Determine the (x, y) coordinate at the center of the cell enclosing the given text.  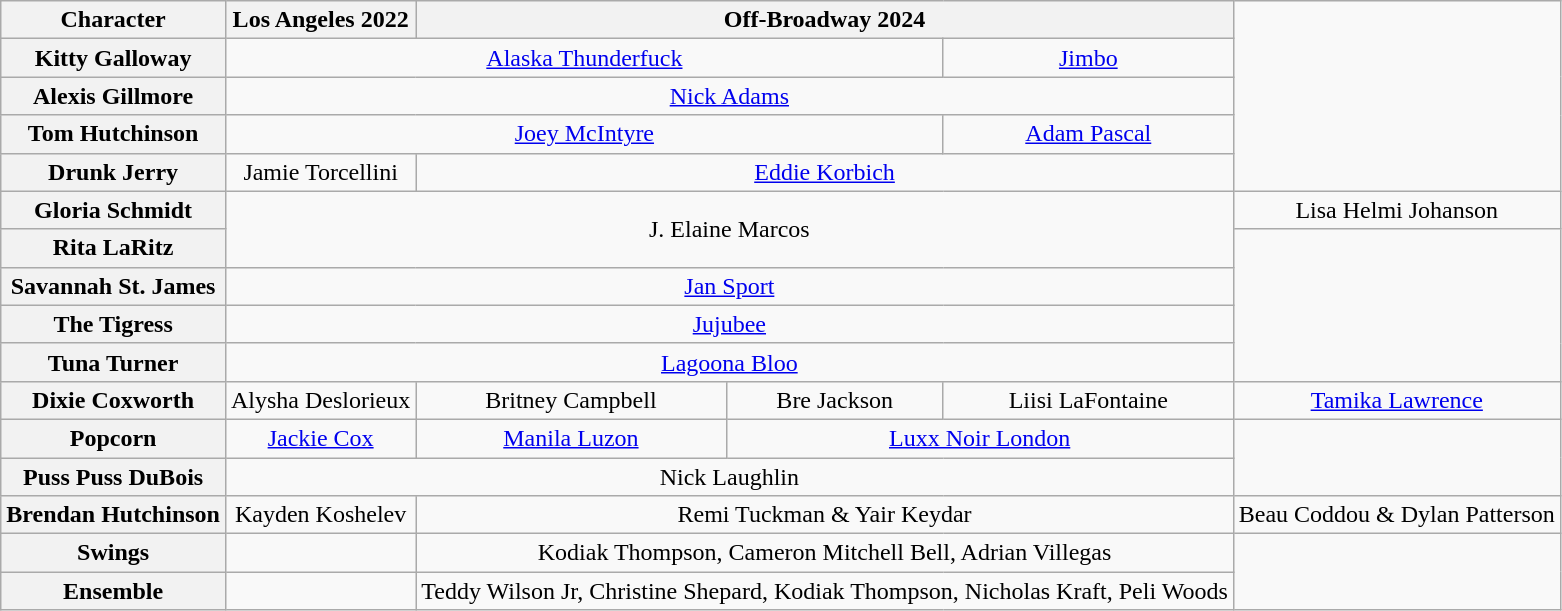
Tom Hutchinson (114, 134)
Kayden Koshelev (320, 515)
Brendan Hutchinson (114, 515)
Alexis Gillmore (114, 96)
Teddy Wilson Jr, Christine Shepard, Kodiak Thompson, Nicholas Kraft, Peli Woods (824, 591)
Joey McIntyre (584, 134)
Tamika Lawrence (1396, 400)
Dixie Coxworth (114, 400)
Popcorn (114, 438)
Jujubee (729, 324)
Jan Sport (729, 286)
J. Elaine Marcos (729, 229)
Tuna Turner (114, 362)
Beau Coddou & Dylan Patterson (1396, 515)
Alaska Thunderfuck (584, 58)
Bre Jackson (834, 400)
Liisi LaFontaine (1088, 400)
Character (114, 20)
Britney Campbell (571, 400)
Jimbo (1088, 58)
Kodiak Thompson, Cameron Mitchell Bell, Adrian Villegas (824, 553)
Gloria Schmidt (114, 210)
Savannah St. James (114, 286)
Luxx Noir London (980, 438)
Alysha Deslorieux (320, 400)
Nick Laughlin (729, 477)
Eddie Korbich (824, 172)
Swings (114, 553)
The Tigress (114, 324)
Ensemble (114, 591)
Los Angeles 2022 (320, 20)
Jamie Torcellini (320, 172)
Drunk Jerry (114, 172)
Manila Luzon (571, 438)
Rita LaRitz (114, 248)
Adam Pascal (1088, 134)
Lagoona Bloo (729, 362)
Nick Adams (729, 96)
Jackie Cox (320, 438)
Puss Puss DuBois (114, 477)
Lisa Helmi Johanson (1396, 210)
Kitty Galloway (114, 58)
Off-Broadway 2024 (824, 20)
Remi Tuckman & Yair Keydar (824, 515)
